Return (x, y) of the center of cell containing provided text 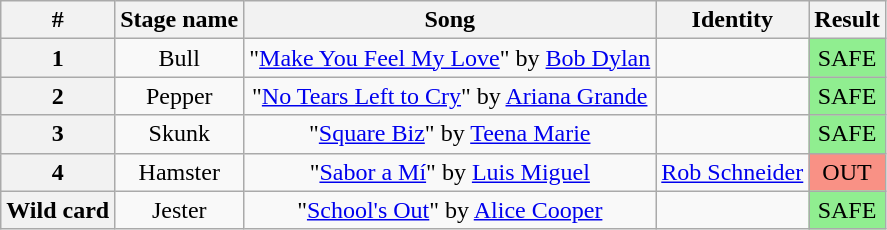
"No Tears Left to Cry" by Ariana Grande (450, 96)
Song (450, 20)
Identity (732, 20)
1 (58, 58)
2 (58, 96)
Result (847, 20)
# (58, 20)
Rob Schneider (732, 172)
"School's Out" by Alice Cooper (450, 210)
"Make You Feel My Love" by Bob Dylan (450, 58)
Stage name (180, 20)
"Square Biz" by Teena Marie (450, 134)
Pepper (180, 96)
Skunk (180, 134)
OUT (847, 172)
Bull (180, 58)
Jester (180, 210)
"Sabor a Mí" by Luis Miguel (450, 172)
4 (58, 172)
Hamster (180, 172)
Wild card (58, 210)
3 (58, 134)
